Return the [x, y] coordinate for the center point of the cell that contains the specified text.  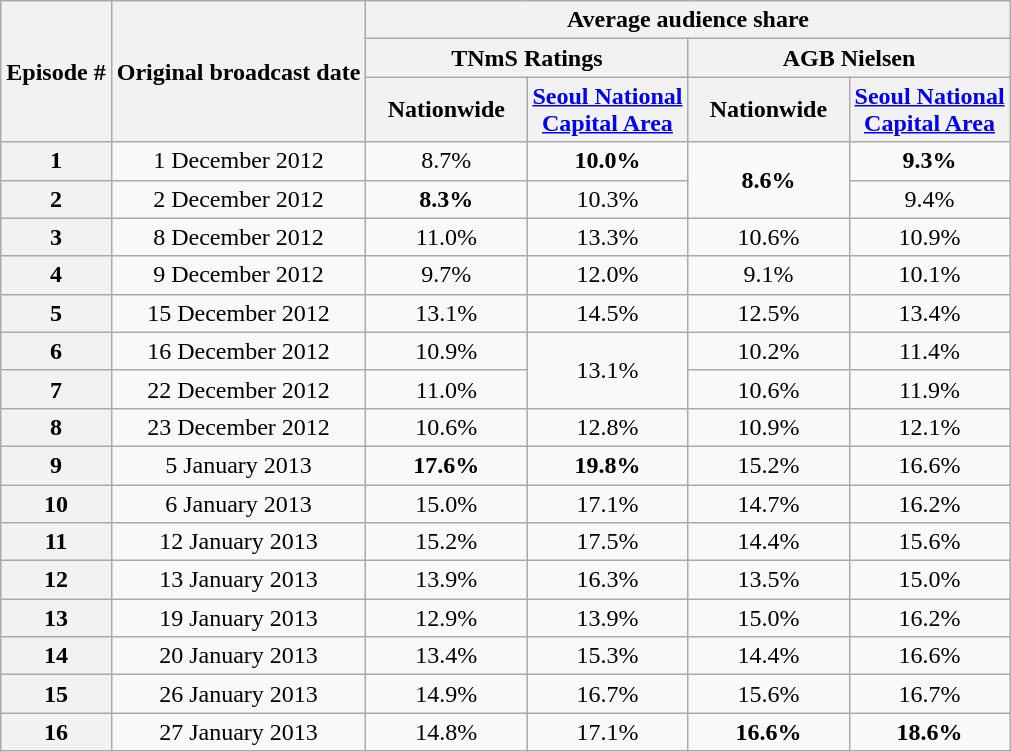
9.1% [768, 275]
12.5% [768, 313]
8.3% [446, 199]
8 [56, 427]
9.4% [930, 199]
12.8% [608, 427]
3 [56, 237]
15 December 2012 [238, 313]
10.2% [768, 351]
14.5% [608, 313]
11.9% [930, 389]
5 [56, 313]
13.5% [768, 580]
14 [56, 656]
12 January 2013 [238, 542]
12.1% [930, 427]
9.7% [446, 275]
14.9% [446, 694]
14.8% [446, 732]
19.8% [608, 465]
17.5% [608, 542]
5 January 2013 [238, 465]
9 [56, 465]
14.7% [768, 503]
6 [56, 351]
27 January 2013 [238, 732]
12.9% [446, 618]
4 [56, 275]
Average audience share [688, 20]
9 December 2012 [238, 275]
1 [56, 161]
16 [56, 732]
6 January 2013 [238, 503]
13 January 2013 [238, 580]
16.3% [608, 580]
22 December 2012 [238, 389]
1 December 2012 [238, 161]
10.3% [608, 199]
8.6% [768, 180]
26 January 2013 [238, 694]
20 January 2013 [238, 656]
2 December 2012 [238, 199]
16 December 2012 [238, 351]
7 [56, 389]
11.4% [930, 351]
12 [56, 580]
9.3% [930, 161]
10 [56, 503]
15 [56, 694]
AGB Nielsen [849, 58]
18.6% [930, 732]
Episode # [56, 72]
11 [56, 542]
2 [56, 199]
12.0% [608, 275]
13 [56, 618]
19 January 2013 [238, 618]
Original broadcast date [238, 72]
23 December 2012 [238, 427]
10.1% [930, 275]
8.7% [446, 161]
8 December 2012 [238, 237]
TNmS Ratings [527, 58]
17.6% [446, 465]
10.0% [608, 161]
15.3% [608, 656]
13.3% [608, 237]
